Locate the cell with the specified text and output its [x, y] center coordinate. 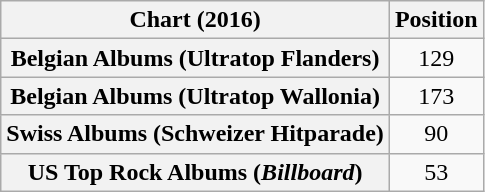
129 [436, 58]
Chart (2016) [196, 20]
Position [436, 20]
Swiss Albums (Schweizer Hitparade) [196, 134]
173 [436, 96]
53 [436, 172]
90 [436, 134]
US Top Rock Albums (Billboard) [196, 172]
Belgian Albums (Ultratop Flanders) [196, 58]
Belgian Albums (Ultratop Wallonia) [196, 96]
